Determine the (x, y) coordinate at the center of the cell enclosing the given text.  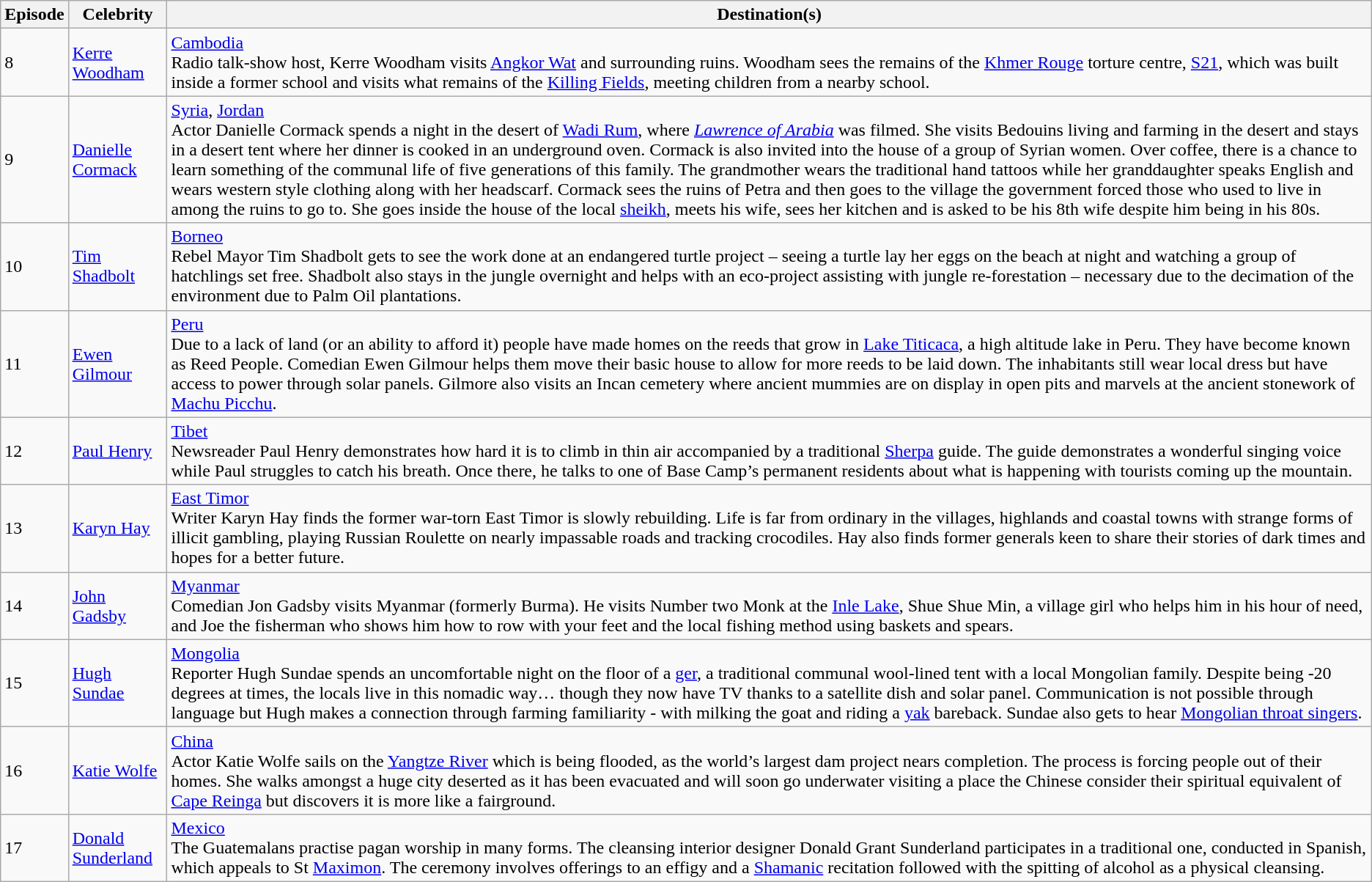
Donald Sunderland (117, 848)
Katie Wolfe (117, 770)
11 (34, 364)
9 (34, 160)
8 (34, 62)
13 (34, 528)
Celebrity (117, 15)
10 (34, 267)
Danielle Cormack (117, 160)
Episode (34, 15)
16 (34, 770)
Karyn Hay (117, 528)
Destination(s) (770, 15)
Hugh Sundae (117, 683)
Kerre Woodham (117, 62)
17 (34, 848)
14 (34, 606)
Ewen Gilmour (117, 364)
John Gadsby (117, 606)
15 (34, 683)
Paul Henry (117, 451)
Tim Shadbolt (117, 267)
12 (34, 451)
